Identify which cell holds the provided text, then report its [x, y] central coordinate. 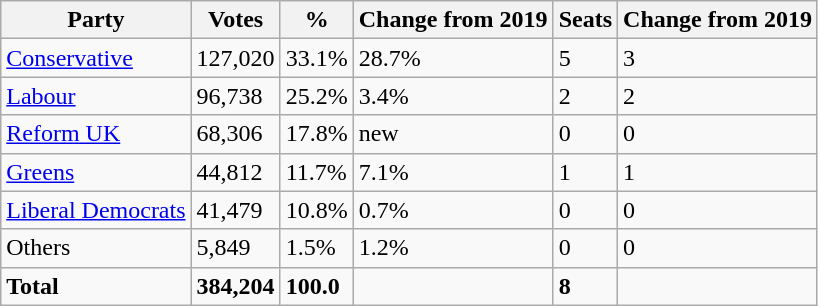
5 [585, 58]
Liberal Democrats [96, 210]
28.7% [453, 58]
1.5% [316, 248]
8 [585, 286]
41,479 [236, 210]
384,204 [236, 286]
Conservative [96, 58]
Seats [585, 20]
68,306 [236, 134]
Party [96, 20]
100.0 [316, 286]
11.7% [316, 172]
3.4% [453, 96]
Greens [96, 172]
7.1% [453, 172]
1.2% [453, 248]
Total [96, 286]
0.7% [453, 210]
17.8% [316, 134]
127,020 [236, 58]
10.8% [316, 210]
96,738 [236, 96]
5,849 [236, 248]
3 [718, 58]
Votes [236, 20]
new [453, 134]
44,812 [236, 172]
33.1% [316, 58]
Others [96, 248]
% [316, 20]
Reform UK [96, 134]
Labour [96, 96]
25.2% [316, 96]
